Search for the cell housing the specified text and yield its [x, y] center coordinate. 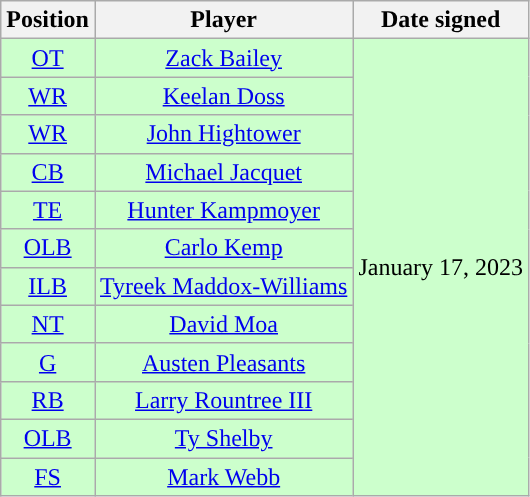
Position [48, 20]
Austen Pleasants [223, 362]
John Hightower [223, 134]
Michael Jacquet [223, 172]
Hunter Kampmoyer [223, 210]
Tyreek Maddox-Williams [223, 286]
Mark Webb [223, 477]
ILB [48, 286]
TE [48, 210]
OT [48, 58]
FS [48, 477]
NT [48, 324]
Player [223, 20]
Ty Shelby [223, 438]
CB [48, 172]
Keelan Doss [223, 96]
January 17, 2023 [441, 268]
Date signed [441, 20]
RB [48, 400]
G [48, 362]
Carlo Kemp [223, 248]
Larry Rountree III [223, 400]
Zack Bailey [223, 58]
David Moa [223, 324]
